From the cell containing the given text, extract its center point as (X, Y) coordinate. 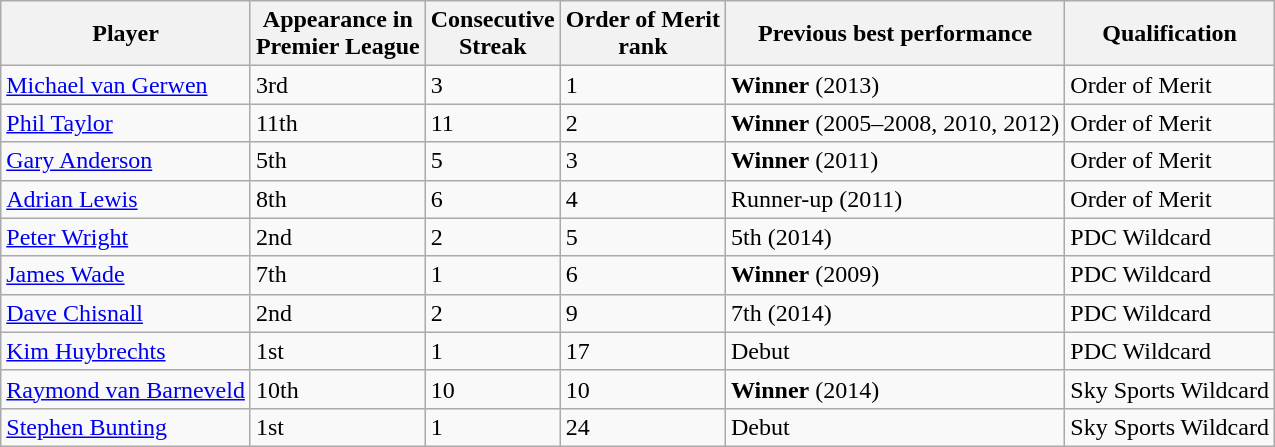
Appearance inPremier League (338, 34)
3rd (338, 85)
8th (338, 199)
Winner (2013) (894, 85)
Stephen Bunting (126, 427)
Runner-up (2011) (894, 199)
Winner (2009) (894, 275)
10th (338, 389)
Raymond van Barneveld (126, 389)
Player (126, 34)
Winner (2011) (894, 161)
James Wade (126, 275)
Peter Wright (126, 237)
17 (642, 351)
5th (338, 161)
9 (642, 313)
11 (492, 123)
ConsecutiveStreak (492, 34)
7th (338, 275)
Order of Merit rank (642, 34)
11th (338, 123)
Qualification (1170, 34)
Previous best performance (894, 34)
24 (642, 427)
Winner (2005–2008, 2010, 2012) (894, 123)
Adrian Lewis (126, 199)
7th (2014) (894, 313)
Winner (2014) (894, 389)
Dave Chisnall (126, 313)
Michael van Gerwen (126, 85)
5th (2014) (894, 237)
Gary Anderson (126, 161)
4 (642, 199)
Kim Huybrechts (126, 351)
Phil Taylor (126, 123)
